Search for the cell housing the specified text and yield its [x, y] center coordinate. 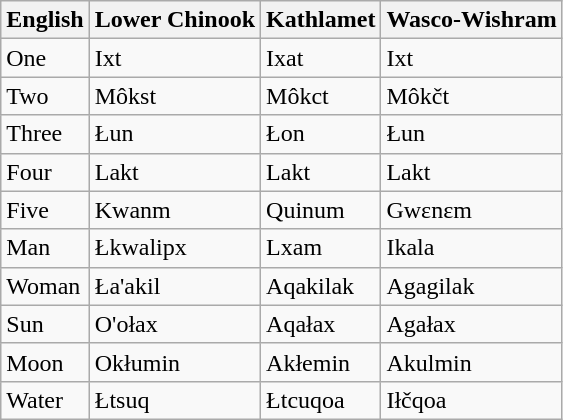
Moon [45, 362]
Five [45, 210]
Môkct [321, 96]
Wasco-Wishram [472, 20]
O'ołax [174, 324]
Łtcuqoa [321, 400]
Kwanm [174, 210]
Okłumin [174, 362]
Four [45, 172]
Sun [45, 324]
Ixat [321, 58]
Ikala [472, 248]
Kathlamet [321, 20]
Water [45, 400]
Gwεnεm [472, 210]
Łtsuq [174, 400]
Łkwalipx [174, 248]
Môkst [174, 96]
Iłčqoa [472, 400]
Two [45, 96]
One [45, 58]
Łon [321, 134]
Woman [45, 286]
Môkčt [472, 96]
English [45, 20]
Aqakilak [321, 286]
Agagilak [472, 286]
Akłemin [321, 362]
Three [45, 134]
Quinum [321, 210]
Akulmin [472, 362]
Aqałax [321, 324]
Agałax [472, 324]
Lower Chinook [174, 20]
Ła'akil [174, 286]
Man [45, 248]
Lxam [321, 248]
